Extract the (x, y) coordinate from the center of the cell holding the provided text.  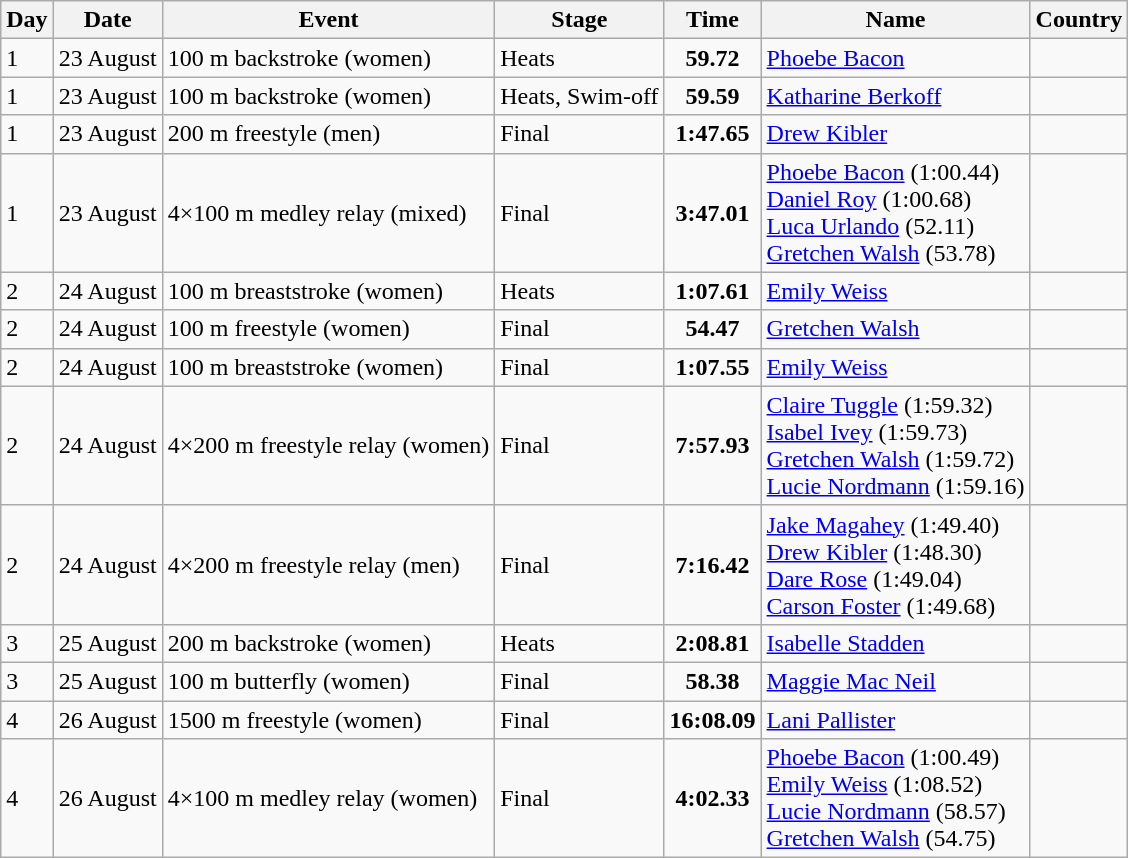
4:02.33 (712, 798)
Stage (580, 20)
59.59 (712, 96)
Katharine Berkoff (896, 96)
100 m butterfly (women) (328, 681)
100 m freestyle (women) (328, 329)
3:47.01 (712, 212)
59.72 (712, 58)
Name (896, 20)
Maggie Mac Neil (896, 681)
Heats, Swim-off (580, 96)
58.38 (712, 681)
1:07.55 (712, 367)
Event (328, 20)
Isabelle Stadden (896, 643)
4×100 m medley relay (women) (328, 798)
Phoebe Bacon (1:00.49)Emily Weiss (1:08.52)Lucie Nordmann (58.57)Gretchen Walsh (54.75) (896, 798)
Day (27, 20)
Claire Tuggle (1:59.32)Isabel Ivey (1:59.73)Gretchen Walsh (1:59.72)Lucie Nordmann (1:59.16) (896, 446)
7:16.42 (712, 564)
1:47.65 (712, 134)
4×200 m freestyle relay (women) (328, 446)
Phoebe Bacon (896, 58)
7:57.93 (712, 446)
200 m freestyle (men) (328, 134)
Country (1079, 20)
Gretchen Walsh (896, 329)
Lani Pallister (896, 719)
Date (108, 20)
4×200 m freestyle relay (men) (328, 564)
1500 m freestyle (women) (328, 719)
4×100 m medley relay (mixed) (328, 212)
1:07.61 (712, 291)
Phoebe Bacon (1:00.44)Daniel Roy (1:00.68)Luca Urlando (52.11)Gretchen Walsh (53.78) (896, 212)
200 m backstroke (women) (328, 643)
16:08.09 (712, 719)
Drew Kibler (896, 134)
2:08.81 (712, 643)
54.47 (712, 329)
Time (712, 20)
Jake Magahey (1:49.40)Drew Kibler (1:48.30)Dare Rose (1:49.04)Carson Foster (1:49.68) (896, 564)
